Extract the (x, y) coordinate from the center of the cell holding the provided text.  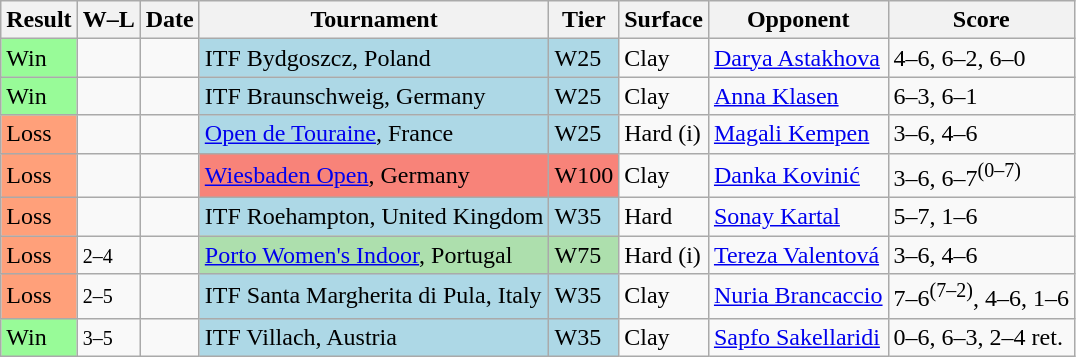
7–6(7–2), 4–6, 1–6 (981, 296)
Nuria Brancaccio (798, 296)
2–4 (108, 255)
Opponent (798, 20)
Sonay Kartal (798, 217)
4–6, 6–2, 6–0 (981, 58)
ITF Santa Margherita di Pula, Italy (374, 296)
3–5 (108, 337)
Danka Kovinić (798, 176)
Wiesbaden Open, Germany (374, 176)
Surface (664, 20)
Magali Kempen (798, 134)
Anna Klasen (798, 96)
ITF Braunschweig, Germany (374, 96)
W100 (584, 176)
ITF Roehampton, United Kingdom (374, 217)
3–6, 6–7(0–7) (981, 176)
Sapfo Sakellaridi (798, 337)
0–6, 6–3, 2–4 ret. (981, 337)
Tier (584, 20)
ITF Villach, Austria (374, 337)
Darya Astakhova (798, 58)
ITF Bydgoszcz, Poland (374, 58)
5–7, 1–6 (981, 217)
Result (39, 20)
W75 (584, 255)
Date (170, 20)
Hard (664, 217)
W–L (108, 20)
2–5 (108, 296)
Tournament (374, 20)
Score (981, 20)
6–3, 6–1 (981, 96)
Tereza Valentová (798, 255)
Open de Touraine, France (374, 134)
Porto Women's Indoor, Portugal (374, 255)
